Search for the cell housing the specified text and yield its [X, Y] center coordinate. 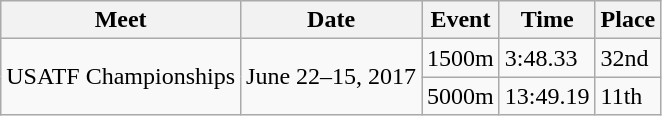
USATF Championships [121, 77]
June 22–15, 2017 [332, 77]
Meet [121, 20]
Time [547, 20]
Date [332, 20]
Place [628, 20]
5000m [461, 96]
32nd [628, 58]
1500m [461, 58]
11th [628, 96]
Event [461, 20]
13:49.19 [547, 96]
3:48.33 [547, 58]
